Locate the cell with the specified text and output its (x, y) center coordinate. 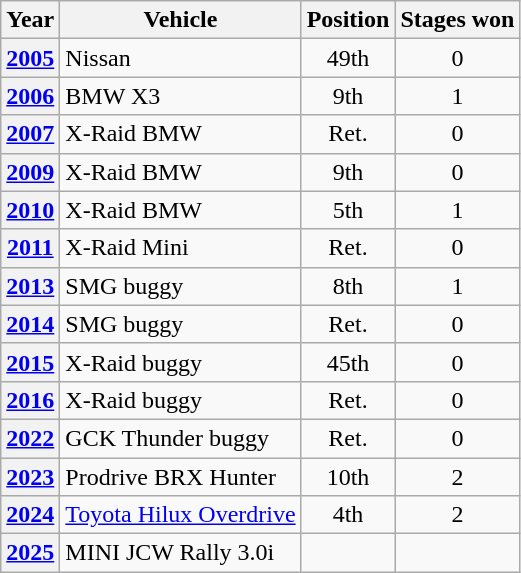
MINI JCW Rally 3.0i (180, 553)
2015 (30, 362)
Toyota Hilux Overdrive (180, 515)
8th (348, 286)
2011 (30, 248)
Vehicle (180, 20)
2014 (30, 324)
5th (348, 210)
Prodrive BRX Hunter (180, 477)
45th (348, 362)
Nissan (180, 58)
BMW X3 (180, 96)
2009 (30, 172)
Year (30, 20)
10th (348, 477)
2006 (30, 96)
2025 (30, 553)
2005 (30, 58)
Position (348, 20)
2023 (30, 477)
2016 (30, 400)
49th (348, 58)
Stages won (458, 20)
2007 (30, 134)
2024 (30, 515)
X-Raid Mini (180, 248)
2010 (30, 210)
2013 (30, 286)
2022 (30, 438)
GCK Thunder buggy (180, 438)
4th (348, 515)
